Locate the cell with the specified text and output its (x, y) center coordinate. 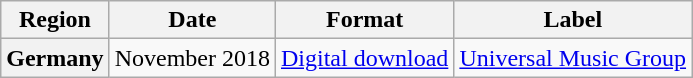
Format (364, 20)
Region (55, 20)
Date (192, 20)
Universal Music Group (573, 58)
Label (573, 20)
November 2018 (192, 58)
Germany (55, 58)
Digital download (364, 58)
